Determine the [x, y] coordinate at the center of the cell enclosing the given text.  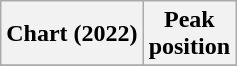
Chart (2022) [72, 34]
Peakposition [189, 34]
